From the cell containing the given text, extract its center point as [x, y] coordinate. 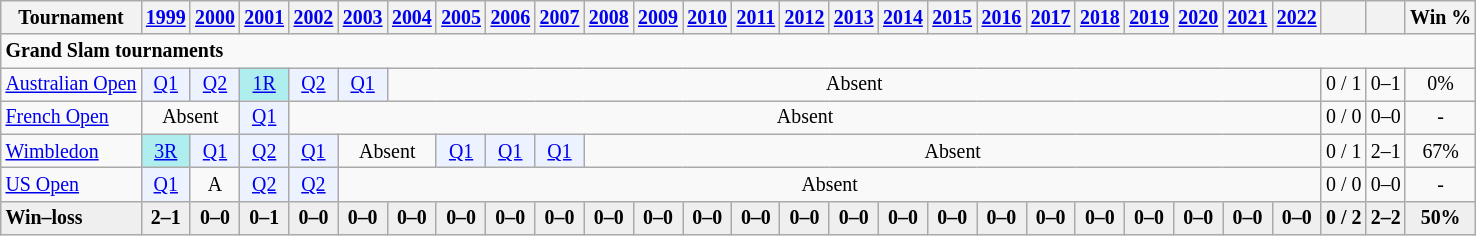
2006 [510, 18]
2017 [1050, 18]
A [214, 184]
2–2 [1386, 218]
2010 [708, 18]
2019 [1148, 18]
2013 [854, 18]
Grand Slam tournaments [738, 50]
2012 [804, 18]
3R [166, 152]
2009 [658, 18]
1R [264, 84]
2001 [264, 18]
Tournament [71, 18]
1999 [166, 18]
Wimbledon [71, 152]
2014 [902, 18]
2021 [1248, 18]
2022 [1296, 18]
2000 [214, 18]
2003 [362, 18]
67% [1440, 152]
2015 [952, 18]
2005 [460, 18]
2002 [314, 18]
2016 [1002, 18]
French Open [71, 118]
Win–loss [71, 218]
0% [1440, 84]
US Open [71, 184]
2007 [560, 18]
2018 [1100, 18]
50% [1440, 218]
Win % [1440, 18]
2011 [756, 18]
Australian Open [71, 84]
2004 [412, 18]
0 / 2 [1344, 218]
2008 [608, 18]
2020 [1198, 18]
